Return the [x, y] coordinate for the center point of the cell that contains the specified text.  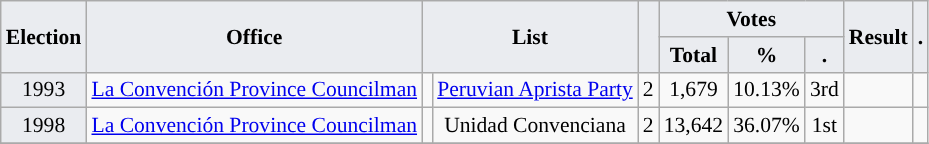
3rd [824, 90]
1993 [44, 90]
Votes [752, 19]
% [766, 55]
Office [254, 36]
36.07% [766, 126]
13,642 [694, 126]
Peruvian Aprista Party [535, 90]
1,679 [694, 90]
10.13% [766, 90]
List [530, 36]
1st [824, 126]
Election [44, 36]
Result [878, 36]
1998 [44, 126]
Total [694, 55]
Unidad Convenciana [535, 126]
